Return [X, Y] of the center of cell containing provided text 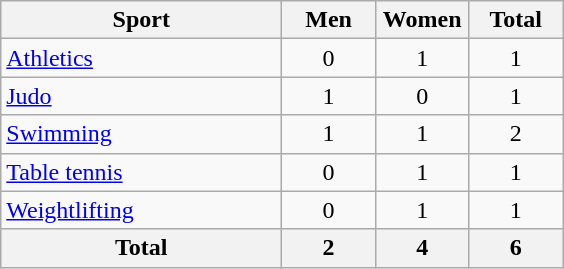
Judo [142, 96]
Swimming [142, 134]
Table tennis [142, 172]
Women [422, 20]
6 [516, 248]
Weightlifting [142, 210]
Sport [142, 20]
Athletics [142, 58]
4 [422, 248]
Men [329, 20]
